From the cell containing the given text, extract its center point as (X, Y) coordinate. 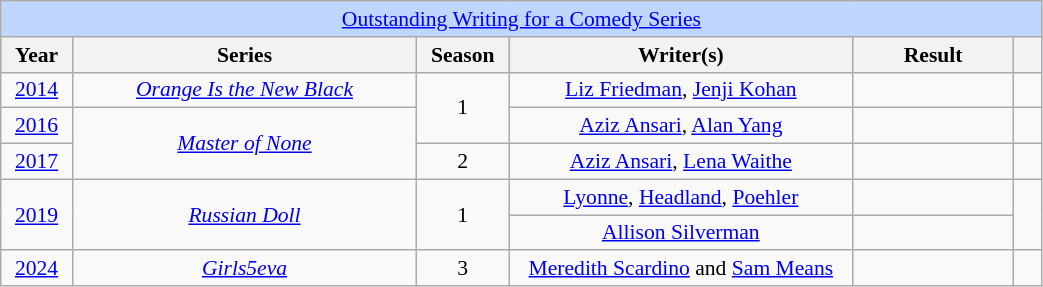
Russian Doll (244, 214)
2024 (37, 269)
Aziz Ansari, Alan Yang (681, 126)
Meredith Scardino and Sam Means (681, 269)
2016 (37, 126)
Outstanding Writing for a Comedy Series (522, 19)
Liz Friedman, Jenji Kohan (681, 90)
2 (463, 162)
Girls5eva (244, 269)
Season (463, 55)
Year (37, 55)
Writer(s) (681, 55)
3 (463, 269)
2019 (37, 214)
2017 (37, 162)
Orange Is the New Black (244, 90)
Allison Silverman (681, 233)
Lyonne, Headland, Poehler (681, 197)
2014 (37, 90)
Result (933, 55)
Master of None (244, 144)
Series (244, 55)
Aziz Ansari, Lena Waithe (681, 162)
